From the cell containing the given text, extract its center point as [X, Y] coordinate. 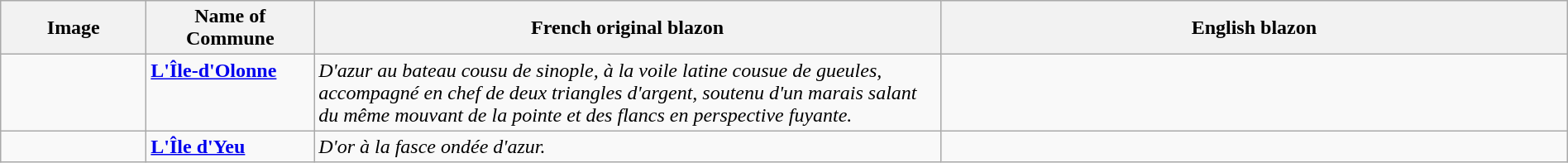
L'Île-d'Olonne [230, 93]
French original blazon [628, 28]
English blazon [1254, 28]
Image [74, 28]
D'or à la fasce ondée d'azur. [628, 146]
L'Île d'Yeu [230, 146]
Name of Commune [230, 28]
